Pinpoint the cell where the given text exists, returning its (X, Y) midpoint coordinate. 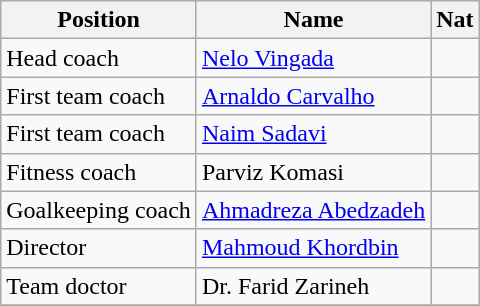
Goalkeeping coach (99, 210)
Nat (455, 20)
Director (99, 248)
Head coach (99, 58)
Arnaldo Carvalho (313, 96)
Dr. Farid Zarineh (313, 286)
Naim Sadavi (313, 134)
Team doctor (99, 286)
Parviz Komasi (313, 172)
Nelo Vingada (313, 58)
Mahmoud Khordbin (313, 248)
Fitness coach (99, 172)
Position (99, 20)
Name (313, 20)
Ahmadreza Abedzadeh (313, 210)
